Find where the given text appears and provide that cell's center as [x, y] coordinate. 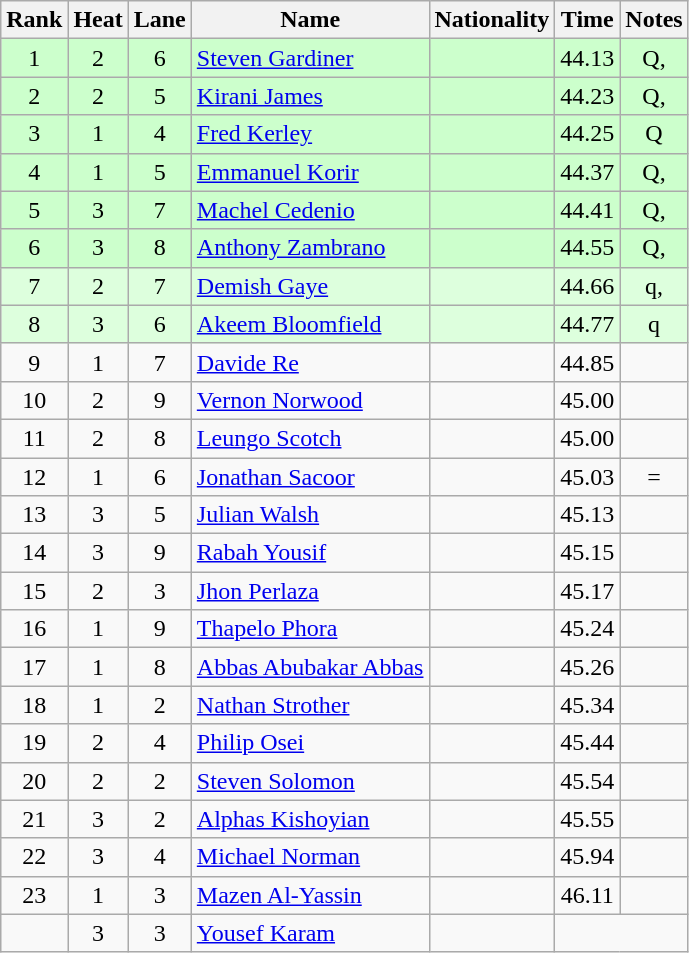
Davide Re [310, 362]
Steven Gardiner [310, 58]
Steven Solomon [310, 781]
Abbas Abubakar Abbas [310, 667]
Notes [654, 20]
19 [34, 743]
17 [34, 667]
45.44 [588, 743]
Mazen Al-Yassin [310, 895]
45.34 [588, 705]
44.37 [588, 172]
Nathan Strother [310, 705]
16 [34, 629]
44.55 [588, 248]
45.94 [588, 857]
45.17 [588, 591]
Julian Walsh [310, 515]
Nationality [492, 20]
Fred Kerley [310, 134]
44.25 [588, 134]
45.55 [588, 819]
Akeem Bloomfield [310, 324]
45.26 [588, 667]
Kirani James [310, 96]
46.11 [588, 895]
= [654, 477]
Jhon Perlaza [310, 591]
Anthony Zambrano [310, 248]
Heat [98, 20]
10 [34, 400]
q, [654, 286]
Rabah Yousif [310, 553]
Machel Cedenio [310, 210]
45.13 [588, 515]
45.54 [588, 781]
Jonathan Sacoor [310, 477]
Leungo Scotch [310, 438]
23 [34, 895]
Philip Osei [310, 743]
Yousef Karam [310, 933]
Emmanuel Korir [310, 172]
Name [310, 20]
44.23 [588, 96]
Alphas Kishoyian [310, 819]
11 [34, 438]
Michael Norman [310, 857]
45.24 [588, 629]
45.15 [588, 553]
44.77 [588, 324]
Q [654, 134]
Time [588, 20]
44.13 [588, 58]
45.03 [588, 477]
Lane [160, 20]
44.41 [588, 210]
Thapelo Phora [310, 629]
Rank [34, 20]
20 [34, 781]
44.66 [588, 286]
12 [34, 477]
21 [34, 819]
15 [34, 591]
q [654, 324]
22 [34, 857]
Vernon Norwood [310, 400]
18 [34, 705]
13 [34, 515]
Demish Gaye [310, 286]
44.85 [588, 362]
14 [34, 553]
